Pinpoint the cell where the given text exists, returning its [x, y] midpoint coordinate. 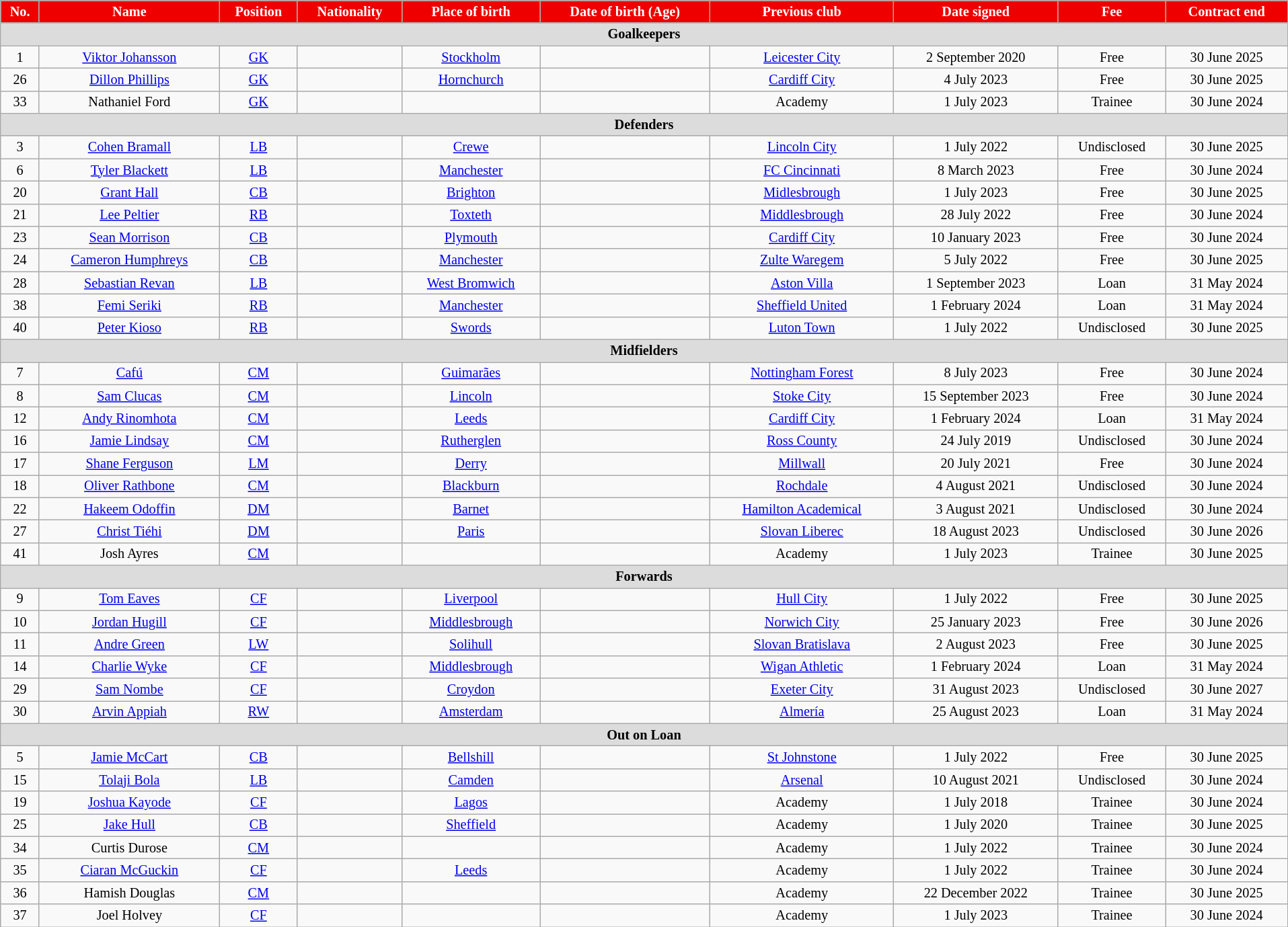
18 August 2023 [976, 531]
Slovan Liberec [802, 531]
Sean Morrison [129, 237]
20 [20, 192]
Nottingham Forest [802, 373]
Paris [471, 531]
10 January 2023 [976, 237]
24 [20, 260]
Exeter City [802, 690]
Lincoln [471, 396]
Lee Peltier [129, 215]
31 August 2023 [976, 690]
25 January 2023 [976, 622]
Fee [1112, 11]
Curtis Durose [129, 848]
29 [20, 690]
Ross County [802, 441]
RW [258, 712]
8 [20, 396]
Crewe [471, 147]
Cafú [129, 373]
Luton Town [802, 328]
Jamie Lindsay [129, 441]
Out on Loan [644, 735]
Lagos [471, 803]
Goalkeepers [644, 34]
Aston Villa [802, 283]
Slovan Bratislava [802, 644]
12 [20, 418]
37 [20, 916]
Liverpool [471, 599]
Viktor Johansson [129, 56]
West Bromwich [471, 283]
15 [20, 780]
Sheffield United [802, 305]
Jamie McCart [129, 757]
Hakeem Odoffin [129, 509]
Previous club [802, 11]
Cohen Bramall [129, 147]
Wigan Athletic [802, 667]
Date signed [976, 11]
Sam Clucas [129, 396]
35 [20, 870]
Tolaji Bola [129, 780]
25 August 2023 [976, 712]
36 [20, 893]
Croydon [471, 690]
Nationality [350, 11]
9 [20, 599]
Blackburn [471, 486]
14 [20, 667]
19 [20, 803]
Hornchurch [471, 79]
Hamish Douglas [129, 893]
Amsterdam [471, 712]
11 [20, 644]
Midlesbrough [802, 192]
Sheffield [471, 825]
Millwall [802, 463]
Swords [471, 328]
Jake Hull [129, 825]
No. [20, 11]
Bellshill [471, 757]
Lincoln City [802, 147]
21 [20, 215]
Guimarães [471, 373]
Ciaran McGuckin [129, 870]
Arsenal [802, 780]
23 [20, 237]
Tom Eaves [129, 599]
St Johnstone [802, 757]
Forwards [644, 576]
Joel Holvey [129, 916]
Christ Tiéhi [129, 531]
Rutherglen [471, 441]
Defenders [644, 124]
2 September 2020 [976, 56]
5 [20, 757]
Brighton [471, 192]
Oliver Rathbone [129, 486]
28 [20, 283]
27 [20, 531]
Sam Nombe [129, 690]
1 [20, 56]
24 July 2019 [976, 441]
10 August 2021 [976, 780]
1 September 2023 [976, 283]
41 [20, 554]
4 August 2021 [976, 486]
17 [20, 463]
38 [20, 305]
Cameron Humphreys [129, 260]
Andre Green [129, 644]
Solihull [471, 644]
16 [20, 441]
Joshua Kayode [129, 803]
Leicester City [802, 56]
Derry [471, 463]
7 [20, 373]
Barnet [471, 509]
8 March 2023 [976, 170]
Contract end [1227, 11]
Shane Ferguson [129, 463]
4 July 2023 [976, 79]
22 [20, 509]
Place of birth [471, 11]
10 [20, 622]
6 [20, 170]
Dillon Phillips [129, 79]
Zulte Waregem [802, 260]
Jordan Hugill [129, 622]
Josh Ayres [129, 554]
Name [129, 11]
3 August 2021 [976, 509]
26 [20, 79]
34 [20, 848]
LW [258, 644]
2 August 2023 [976, 644]
33 [20, 102]
Stockholm [471, 56]
1 July 2018 [976, 803]
Arvin Appiah [129, 712]
Hull City [802, 599]
Camden [471, 780]
40 [20, 328]
30 [20, 712]
30 June 2027 [1227, 690]
15 September 2023 [976, 396]
5 July 2022 [976, 260]
LM [258, 463]
Toxteth [471, 215]
Femi Seriki [129, 305]
18 [20, 486]
Grant Hall [129, 192]
28 July 2022 [976, 215]
Plymouth [471, 237]
Nathaniel Ford [129, 102]
Date of birth (Age) [626, 11]
Peter Kioso [129, 328]
Position [258, 11]
Midfielders [644, 350]
Sebastian Revan [129, 283]
Andy Rinomhota [129, 418]
Stoke City [802, 396]
22 December 2022 [976, 893]
Hamilton Academical [802, 509]
25 [20, 825]
Norwich City [802, 622]
Tyler Blackett [129, 170]
8 July 2023 [976, 373]
Rochdale [802, 486]
Charlie Wyke [129, 667]
20 July 2021 [976, 463]
3 [20, 147]
FC Cincinnati [802, 170]
1 July 2020 [976, 825]
Almería [802, 712]
